Output the (x, y) coordinate of the center of the cell containing the given text.  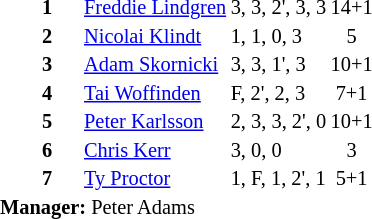
3, 3, 1', 3 (278, 66)
3 (60, 66)
5 (60, 122)
2 (60, 36)
6 (60, 150)
2, 3, 3, 2', 0 (278, 122)
4 (60, 94)
1, 1, 0, 3 (278, 36)
F, 2', 2, 3 (278, 94)
Tai Woffinden (154, 94)
Chris Kerr (154, 150)
Adam Skornicki (154, 66)
1, F, 1, 2', 1 (278, 180)
7 (60, 180)
3, 0, 0 (278, 150)
Peter Karlsson (154, 122)
Ty Proctor (154, 180)
Nicolai Klindt (154, 36)
